Detect which cell encompasses the target text, then output its (x, y) center coordinate. 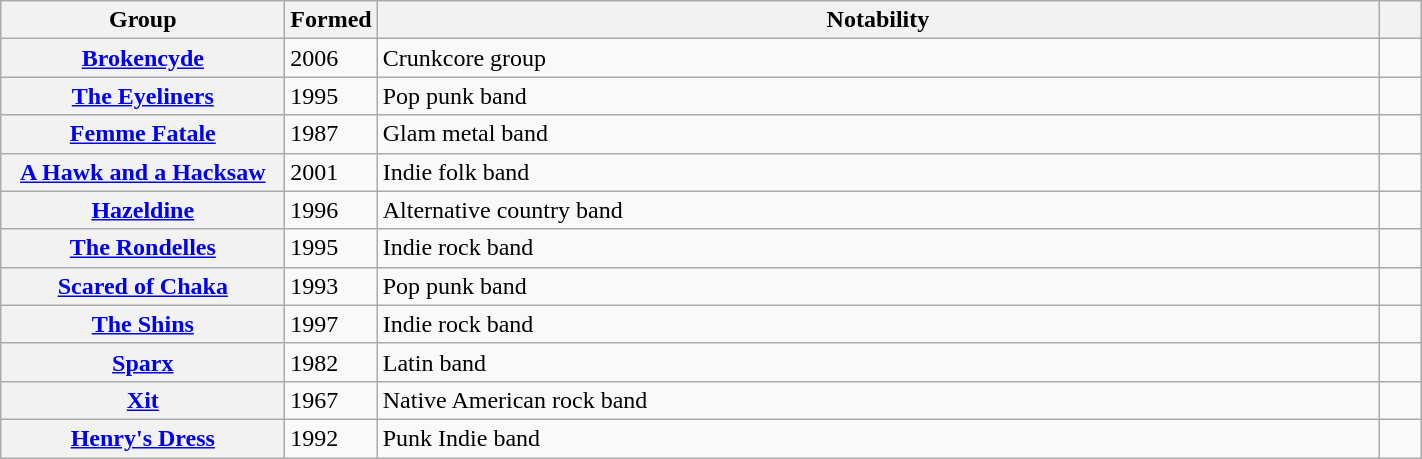
1982 (331, 362)
2001 (331, 172)
Hazeldine (143, 210)
Henry's Dress (143, 438)
1996 (331, 210)
Crunkcore group (878, 58)
1987 (331, 134)
Group (143, 20)
Native American rock band (878, 400)
The Eyeliners (143, 96)
Xit (143, 400)
Brokencyde (143, 58)
1992 (331, 438)
2006 (331, 58)
Formed (331, 20)
The Rondelles (143, 248)
Scared of Chaka (143, 286)
Alternative country band (878, 210)
Indie folk band (878, 172)
Sparx (143, 362)
Punk Indie band (878, 438)
1993 (331, 286)
Glam metal band (878, 134)
A Hawk and a Hacksaw (143, 172)
Notability (878, 20)
Latin band (878, 362)
The Shins (143, 324)
1997 (331, 324)
Femme Fatale (143, 134)
1967 (331, 400)
